Search for the cell housing the specified text and yield its [X, Y] center coordinate. 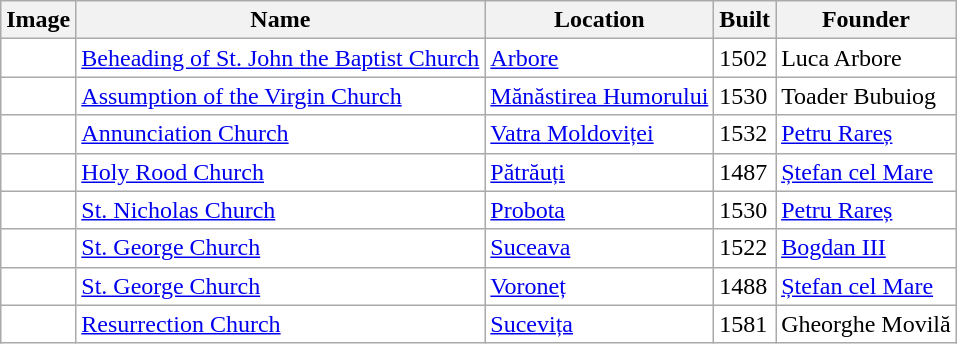
Built [745, 20]
1487 [745, 172]
Image [38, 20]
Suceava [600, 248]
Mănăstirea Humorului [600, 96]
1502 [745, 58]
1522 [745, 248]
Location [600, 20]
Holy Rood Church [280, 172]
1581 [745, 324]
Vatra Moldoviței [600, 134]
Bogdan III [866, 248]
Pătrăuți [600, 172]
Assumption of the Virgin Church [280, 96]
1488 [745, 286]
St. Nicholas Church [280, 210]
Annunciation Church [280, 134]
Probota [600, 210]
Beheading of St. John the Baptist Church [280, 58]
Founder [866, 20]
Resurrection Church [280, 324]
Sucevița [600, 324]
Arbore [600, 58]
Luca Arbore [866, 58]
Voroneț [600, 286]
Toader Bubuiog [866, 96]
Gheorghe Movilă [866, 324]
Name [280, 20]
1532 [745, 134]
